Identify which cell holds the provided text, then report its (X, Y) central coordinate. 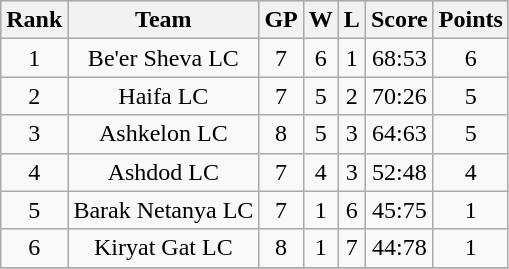
64:63 (399, 134)
Be'er Sheva LC (164, 58)
Ashdod LC (164, 172)
Points (470, 20)
Barak Netanya LC (164, 210)
44:78 (399, 248)
Score (399, 20)
68:53 (399, 58)
Haifa LC (164, 96)
L (352, 20)
Kiryat Gat LC (164, 248)
Rank (34, 20)
W (320, 20)
45:75 (399, 210)
Team (164, 20)
70:26 (399, 96)
GP (281, 20)
52:48 (399, 172)
Ashkelon LC (164, 134)
